Output the (X, Y) coordinate of the center of the cell containing the given text.  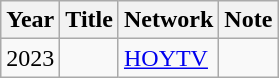
Title (90, 20)
Network (168, 20)
Year (30, 20)
HOYTV (168, 58)
Note (248, 20)
2023 (30, 58)
